Output the (x, y) coordinate of the center of the cell containing the given text.  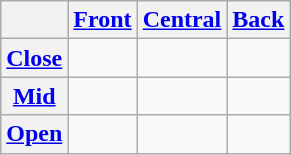
Close (34, 58)
Central (182, 20)
Front (102, 20)
Back (258, 20)
Open (34, 134)
Mid (34, 96)
